Capture the cell that displays the provided text and extract its [x, y] central coordinate. 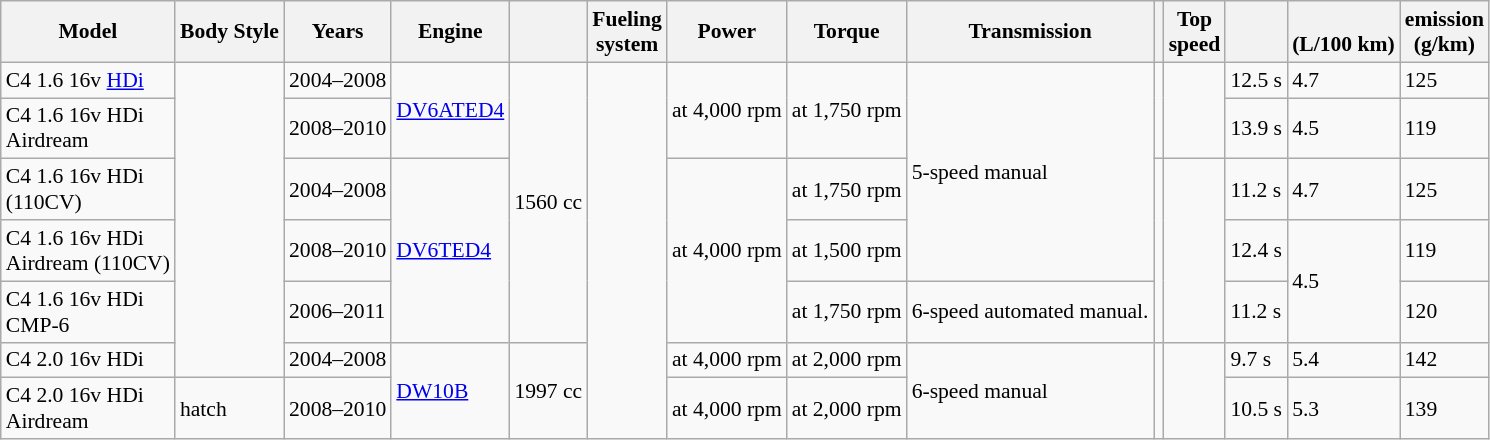
9.7 s [1256, 360]
C4 1.6 16v HDiAirdream [88, 128]
Model [88, 32]
C4 2.0 16v HDi [88, 360]
at 1,500 rpm [847, 250]
DV6TED4 [450, 250]
hatch [230, 408]
Fuelingsystem [627, 32]
5.3 [1344, 408]
DW10B [450, 390]
6-speed automated manual. [1030, 312]
5.4 [1344, 360]
2006–2011 [338, 312]
Torque [847, 32]
142 [1444, 360]
Transmission [1030, 32]
DV6ATED4 [450, 110]
6-speed manual [1030, 390]
139 [1444, 408]
12.4 s [1256, 250]
C4 1.6 16v HDi [88, 80]
emission(g/km) [1444, 32]
C4 1.6 16v HDi(110CV) [88, 190]
Power [727, 32]
Topspeed [1195, 32]
(L/100 km) [1344, 32]
C4 1.6 16v HDiCMP-6 [88, 312]
10.5 s [1256, 408]
5-speed manual [1030, 172]
12.5 s [1256, 80]
Years [338, 32]
1560 cc [548, 202]
Engine [450, 32]
120 [1444, 312]
13.9 s [1256, 128]
1997 cc [548, 390]
Body Style [230, 32]
C4 2.0 16v HDiAirdream [88, 408]
C4 1.6 16v HDiAirdream (110CV) [88, 250]
